Identify which cell holds the provided text, then report its (X, Y) central coordinate. 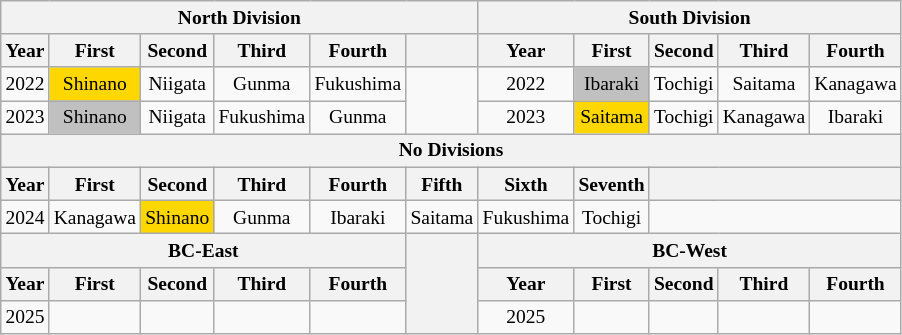
No Divisions (452, 150)
Sixth (526, 184)
South Division (690, 18)
Seventh (612, 184)
BC-East (204, 250)
Fifth (442, 184)
2024 (25, 216)
North Division (240, 18)
BC-West (690, 250)
